Determine the (X, Y) coordinate at the center of the cell enclosing the given text.  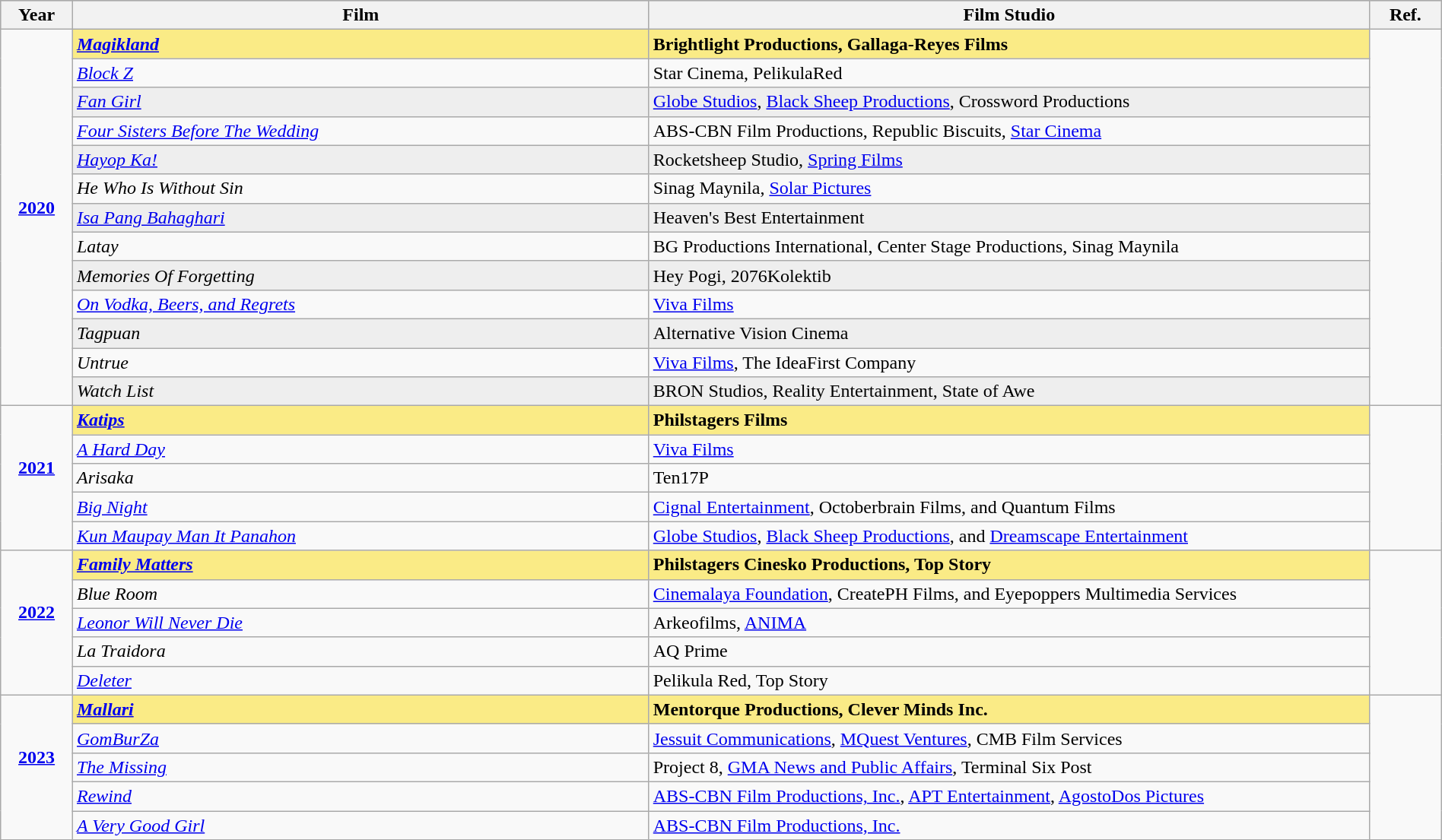
Big Night (360, 507)
Katips (360, 420)
Cinemalaya Foundation, CreatePH Films, and Eyepoppers Multimedia Services (1008, 594)
Globe Studios, Black Sheep Productions, Crossword Productions (1008, 102)
Tagpuan (360, 333)
Mallari (360, 709)
Viva Films, The IdeaFirst Company (1008, 363)
Philstagers Films (1008, 420)
Magikland (360, 44)
Jessuit Communications, MQuest Ventures, CMB Film Services (1008, 738)
Fan Girl (360, 102)
Alternative Vision Cinema (1008, 333)
Rocketsheep Studio, Spring Films (1008, 160)
Isa Pang Bahaghari (360, 217)
Sinag Maynila, Solar Pictures (1008, 189)
ABS-CBN Film Productions, Republic Biscuits, Star Cinema (1008, 131)
Kun Maupay Man It Panahon (360, 536)
Watch List (360, 391)
The Missing (360, 767)
2020 (37, 217)
Hey Pogi, 2076Kolektib (1008, 275)
Deleter (360, 680)
A Very Good Girl (360, 825)
Blue Room (360, 594)
Brightlight Productions, Gallaga-Reyes Films (1008, 44)
He Who Is Without Sin (360, 189)
Year (37, 15)
ABS-CBN Film Productions, Inc. (1008, 825)
Ref. (1405, 15)
BRON Studios, Reality Entertainment, State of Awe (1008, 391)
Philstagers Cinesko Productions, Top Story (1008, 565)
Pelikula Red, Top Story (1008, 680)
GomBurZa (360, 738)
Four Sisters Before The Wedding (360, 131)
La Traidora (360, 651)
Mentorque Productions, Clever Minds Inc. (1008, 709)
Rewind (360, 796)
Star Cinema, PelikulaRed (1008, 73)
Block Z (360, 73)
Leonor Will Never Die (360, 623)
Film Studio (1008, 15)
2021 (37, 478)
Memories Of Forgetting (360, 275)
Ten17P (1008, 478)
2023 (37, 767)
Arkeofilms, ANIMA (1008, 623)
2022 (37, 623)
BG Productions International, Center Stage Productions, Sinag Maynila (1008, 246)
Untrue (360, 363)
Latay (360, 246)
Film (360, 15)
Family Matters (360, 565)
ABS-CBN Film Productions, Inc., APT Entertainment, AgostoDos Pictures (1008, 796)
AQ Prime (1008, 651)
Project 8, GMA News and Public Affairs, Terminal Six Post (1008, 767)
A Hard Day (360, 449)
Hayop Ka! (360, 160)
On Vodka, Beers, and Regrets (360, 304)
Cignal Entertainment, Octoberbrain Films, and Quantum Films (1008, 507)
Globe Studios, Black Sheep Productions, and Dreamscape Entertainment (1008, 536)
Arisaka (360, 478)
Heaven's Best Entertainment (1008, 217)
